Capture the cell that displays the provided text and extract its [x, y] central coordinate. 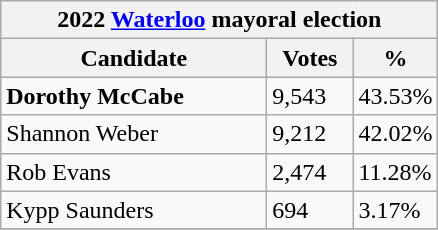
2022 Waterloo mayoral election [220, 20]
694 [310, 210]
3.17% [396, 210]
Shannon Weber [134, 134]
2,474 [310, 172]
Votes [310, 58]
9,212 [310, 134]
9,543 [310, 96]
Dorothy McCabe [134, 96]
43.53% [396, 96]
Candidate [134, 58]
11.28% [396, 172]
Rob Evans [134, 172]
42.02% [396, 134]
% [396, 58]
Kypp Saunders [134, 210]
